Extract the [x, y] coordinate from the center of the cell holding the provided text.  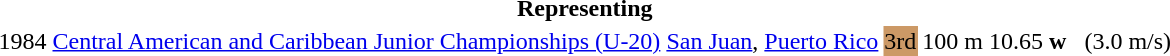
100 m [953, 41]
San Juan, Puerto Rico [772, 41]
3rd [900, 41]
Central American and Caribbean Junior Championships (U-20) [356, 41]
